Identify which cell holds the provided text, then report its [X, Y] central coordinate. 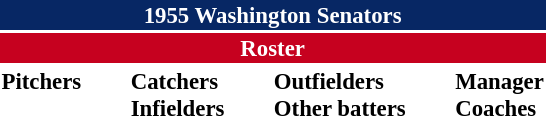
Roster [272, 48]
1955 Washington Senators [272, 15]
